Scan for the cell matching the given text and deliver its (x, y) coordinate at center. 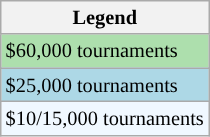
$25,000 tournaments (105, 85)
Legend (105, 17)
$60,000 tournaments (105, 51)
$10/15,000 tournaments (105, 118)
